Search for the cell housing the specified text and yield its (X, Y) center coordinate. 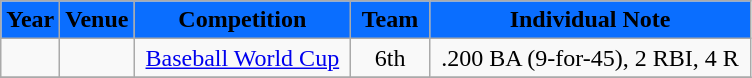
Venue (97, 20)
Competition (242, 20)
Baseball World Cup (242, 58)
Individual Note (590, 20)
Year (30, 20)
Team (390, 20)
6th (390, 58)
.200 BA (9-for-45), 2 RBI, 4 R (590, 58)
